Determine the (x, y) coordinate at the center of the cell enclosing the given text.  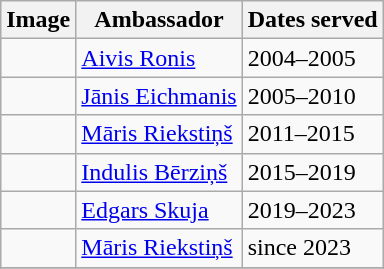
Jānis Eichmanis (159, 96)
since 2023 (312, 248)
2004–2005 (312, 58)
Dates served (312, 20)
Indulis Bērziņš (159, 172)
2011–2015 (312, 134)
Ambassador (159, 20)
2005–2010 (312, 96)
2019–2023 (312, 210)
2015–2019 (312, 172)
Image (38, 20)
Edgars Skuja (159, 210)
Aivis Ronis (159, 58)
